Search for the cell housing the specified text and yield its [X, Y] center coordinate. 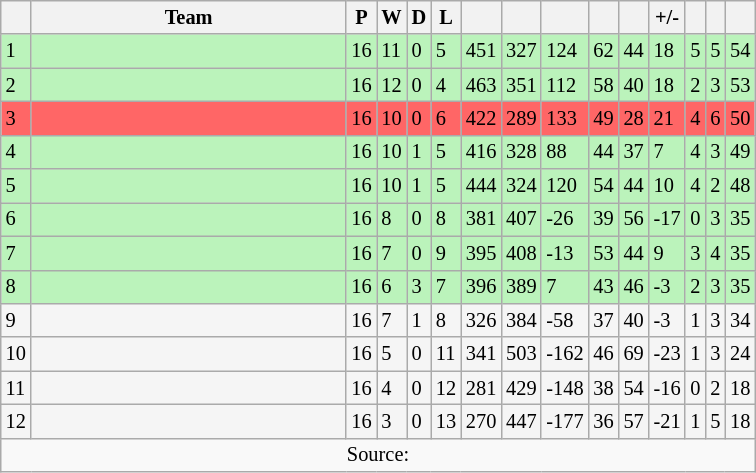
324 [521, 186]
-26 [564, 219]
43 [604, 287]
124 [564, 51]
463 [481, 85]
389 [521, 287]
327 [521, 51]
133 [564, 118]
120 [564, 186]
395 [481, 253]
396 [481, 287]
L [446, 17]
69 [634, 354]
-23 [668, 354]
-13 [564, 253]
88 [564, 152]
56 [634, 219]
21 [668, 118]
+/- [668, 17]
381 [481, 219]
W [391, 17]
38 [604, 388]
36 [604, 421]
-177 [564, 421]
-21 [668, 421]
28 [634, 118]
326 [481, 320]
P [361, 17]
D [419, 17]
34 [740, 320]
-148 [564, 388]
62 [604, 51]
270 [481, 421]
112 [564, 85]
-17 [668, 219]
451 [481, 51]
341 [481, 354]
351 [521, 85]
Team [189, 17]
429 [521, 388]
13 [446, 421]
407 [521, 219]
447 [521, 421]
444 [481, 186]
289 [521, 118]
-162 [564, 354]
-16 [668, 388]
281 [481, 388]
50 [740, 118]
Source: [378, 455]
408 [521, 253]
416 [481, 152]
384 [521, 320]
328 [521, 152]
58 [604, 85]
57 [634, 421]
24 [740, 354]
39 [604, 219]
-58 [564, 320]
503 [521, 354]
422 [481, 118]
48 [740, 186]
